Search for the cell housing the specified text and yield its [x, y] center coordinate. 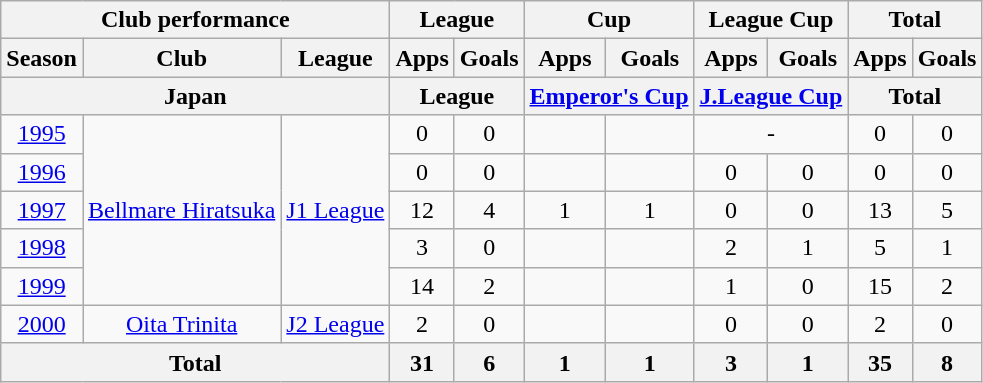
Japan [196, 96]
15 [880, 286]
Emperor's Cup [609, 96]
1998 [42, 248]
4 [489, 210]
League Cup [771, 20]
2000 [42, 324]
1996 [42, 172]
Oita Trinita [181, 324]
Cup [609, 20]
- [771, 134]
J2 League [336, 324]
1999 [42, 286]
35 [880, 362]
1997 [42, 210]
Club performance [196, 20]
J1 League [336, 210]
12 [422, 210]
14 [422, 286]
6 [489, 362]
Club [181, 58]
Season [42, 58]
8 [947, 362]
13 [880, 210]
J.League Cup [771, 96]
31 [422, 362]
1995 [42, 134]
Bellmare Hiratsuka [181, 210]
